Return the (X, Y) coordinate for the center point of the cell that contains the specified text.  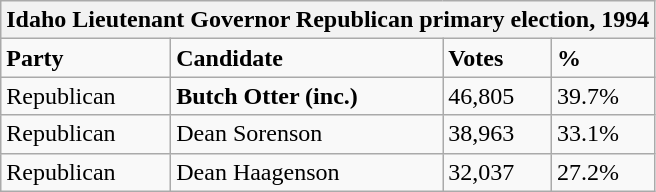
Dean Sorenson (307, 134)
27.2% (602, 172)
Butch Otter (inc.) (307, 96)
Party (86, 58)
Dean Haagenson (307, 172)
Votes (498, 58)
39.7% (602, 96)
38,963 (498, 134)
32,037 (498, 172)
33.1% (602, 134)
% (602, 58)
46,805 (498, 96)
Candidate (307, 58)
Idaho Lieutenant Governor Republican primary election, 1994 (328, 20)
